Search for the cell housing the specified text and yield its (x, y) center coordinate. 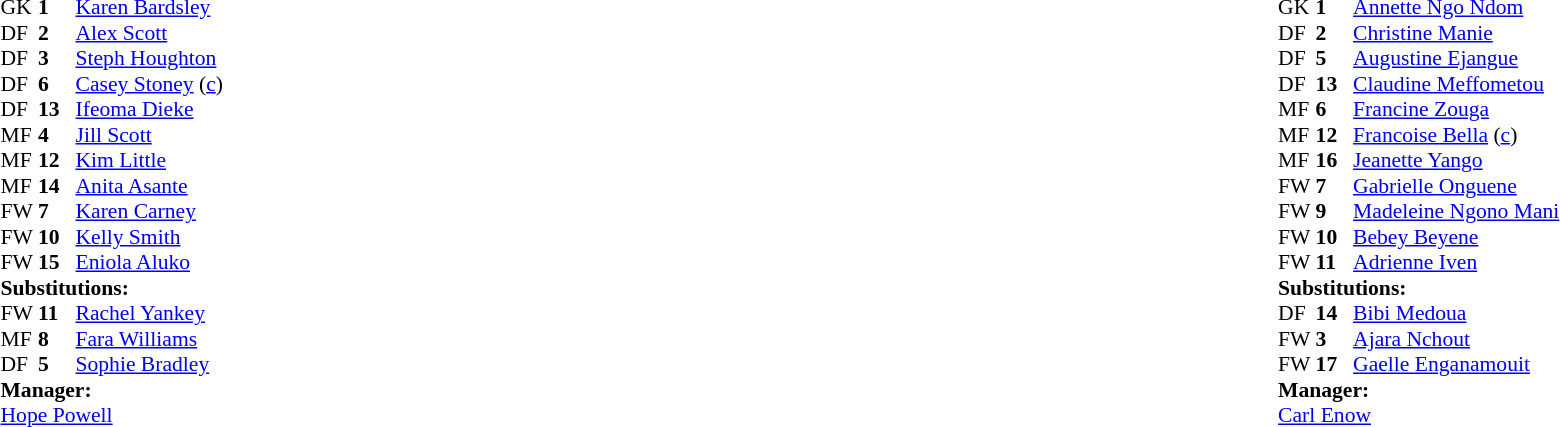
Ajara Nchout (1456, 339)
Steph Houghton (150, 59)
Christine Manie (1456, 33)
Bibi Medoua (1456, 313)
Claudine Meffometou (1456, 84)
16 (1335, 161)
Anita Asante (150, 186)
Rachel Yankey (150, 313)
8 (57, 339)
Casey Stoney (c) (150, 84)
Jeanette Yango (1456, 161)
Bebey Beyene (1456, 237)
Kim Little (150, 161)
Alex Scott (150, 33)
9 (1335, 211)
17 (1335, 365)
15 (57, 263)
Francoise Bella (c) (1456, 135)
Francine Zouga (1456, 109)
Adrienne Iven (1456, 263)
Fara Williams (150, 339)
Sophie Bradley (150, 365)
Jill Scott (150, 135)
Karen Carney (150, 211)
Kelly Smith (150, 237)
Eniola Aluko (150, 263)
Gabrielle Onguene (1456, 186)
Gaelle Enganamouit (1456, 365)
4 (57, 135)
Madeleine Ngono Mani (1456, 211)
Augustine Ejangue (1456, 59)
Ifeoma Dieke (150, 109)
